Detect which cell encompasses the target text, then output its [x, y] center coordinate. 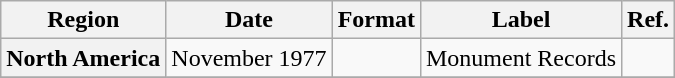
Date [249, 20]
Monument Records [520, 58]
November 1977 [249, 58]
Region [84, 20]
Ref. [648, 20]
Label [520, 20]
Format [376, 20]
North America [84, 58]
